Determine the (x, y) coordinate at the center of the cell enclosing the given text.  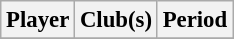
Period (194, 20)
Player (38, 20)
Club(s) (116, 20)
